Extract the [X, Y] coordinate from the center of the cell holding the provided text.  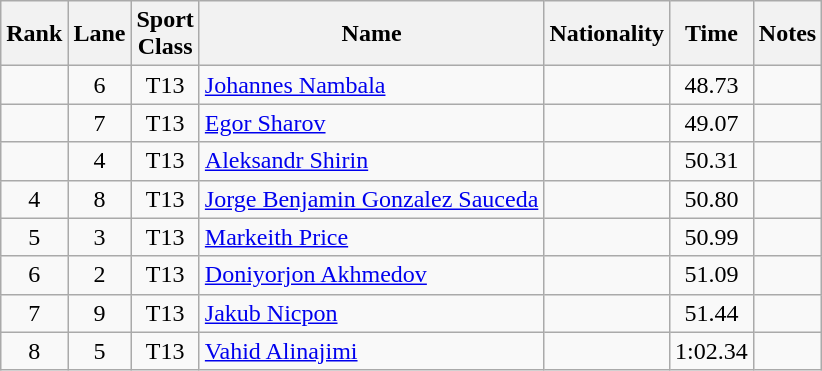
50.99 [712, 237]
51.44 [712, 313]
Notes [787, 34]
Johannes Nambala [372, 85]
1:02.34 [712, 351]
Lane [100, 34]
Rank [34, 34]
Egor Sharov [372, 123]
Name [372, 34]
Doniyorjon Akhmedov [372, 275]
3 [100, 237]
Jorge Benjamin Gonzalez Sauceda [372, 199]
Jakub Nicpon [372, 313]
9 [100, 313]
Time [712, 34]
Aleksandr Shirin [372, 161]
50.80 [712, 199]
48.73 [712, 85]
Vahid Alinajimi [372, 351]
SportClass [165, 34]
50.31 [712, 161]
51.09 [712, 275]
Nationality [607, 34]
2 [100, 275]
49.07 [712, 123]
Markeith Price [372, 237]
